Locate the cell with the specified text and output its (x, y) center coordinate. 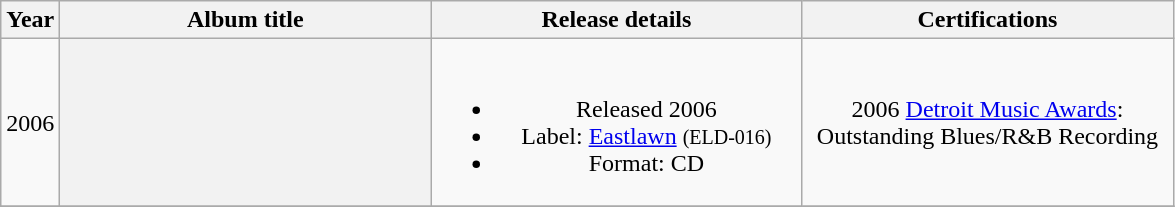
Year (30, 20)
Certifications (988, 20)
2006 (30, 122)
Released 2006Label: Eastlawn (ELD-016)Format: CD (616, 122)
Release details (616, 20)
2006 Detroit Music Awards: Outstanding Blues/R&B Recording (988, 122)
Album title (246, 20)
